Return the [X, Y] coordinate for the center point of the cell that contains the specified text.  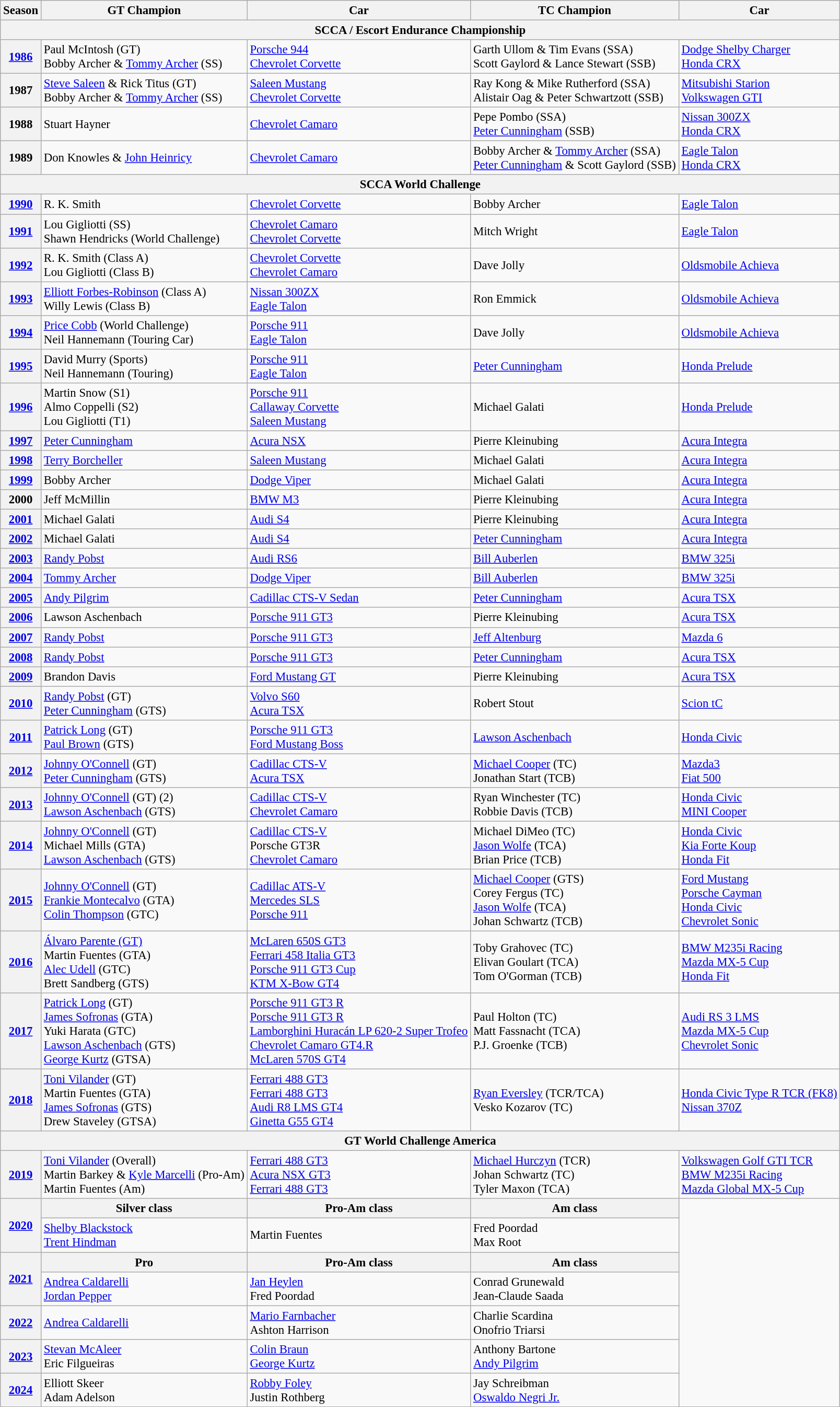
Saleen Mustang [359, 460]
Tommy Archer [144, 578]
Jay Schreibman Oswaldo Negri Jr. [575, 1390]
Scion tC [760, 703]
Chevrolet CamaroChevrolet Corvette [359, 231]
Paul Holton (TC)Matt Fassnacht (TCA)P.J. Groenke (TCB) [575, 1031]
Andy Pilgrim [144, 598]
2008 [21, 657]
Pro [144, 1262]
Jan Heylen Fred Poordad [359, 1289]
1990 [21, 204]
BMW M3 [359, 500]
Mazda 6 [760, 637]
Ron Emmick [575, 299]
Cadillac CTS-V Sedan [359, 598]
Nissan 300ZXEagle Talon [359, 299]
Ray Kong & Mike Rutherford (SSA)Alistair Oag & Peter Schwartzott (SSB) [575, 91]
Don Knowles & John Heinricy [144, 158]
Price Cobb (World Challenge)Neil Hannemann (Touring Car) [144, 332]
Martin Snow (S1)Almo Coppelli (S2)Lou Gigliotti (T1) [144, 407]
Bobby Archer & Tommy Archer (SSA)Peter Cunningham & Scott Gaylord (SSB) [575, 158]
R. K. Smith [144, 204]
R. K. Smith (Class A)Lou Gigliotti (Class B) [144, 264]
2002 [21, 539]
1996 [21, 407]
Michael DiMeo (TC)Jason Wolfe (TCA)Brian Price (TCB) [575, 845]
Cadillac ATS-V Mercedes SLS Porsche 911 [359, 900]
1994 [21, 332]
Eagle TalonHonda CRX [760, 158]
Jeff Altenburg [575, 637]
Cadillac CTS-VChevrolet Camaro [359, 805]
GT World Challenge America [420, 1141]
GT Champion [144, 10]
Season [21, 10]
Dodge Shelby ChargerHonda CRX [760, 56]
David Murry (Sports)Neil Hannemann (Touring) [144, 366]
Johnny O'Connell (GT)Peter Cunningham (GTS) [144, 770]
Honda Civic Kia Forte KoupHonda Fit [760, 845]
Silver class [144, 1209]
Colin Braun George Kurtz [359, 1356]
Porsche 911 GT3 R Porsche 911 GT3 RLamborghini Huracán LP 620-2 Super TrofeoChevrolet Camaro GT4.RMcLaren 570S GT4 [359, 1031]
Porsche 944Chevrolet Corvette [359, 56]
1991 [21, 231]
1988 [21, 124]
Chevrolet Corvette [359, 204]
Randy Pobst (GT)Peter Cunningham (GTS) [144, 703]
Lou Gigliotti (SS)Shawn Hendricks (World Challenge) [144, 231]
2024 [21, 1390]
Michael Cooper (TC)Jonathan Start (TCB) [575, 770]
Ford Mustang GT [359, 676]
SCCA / Escort Endurance Championship [420, 30]
1993 [21, 299]
SCCA World Challenge [420, 184]
McLaren 650S GT3Ferrari 458 Italia GT3Porsche 911 GT3 CupKTM X-Bow GT4 [359, 963]
Charlie Scardina Onofrio Triarsi [575, 1322]
Honda CivicMINI Cooper [760, 805]
2006 [21, 618]
Johnny O'Connell (GT)Frankie Montecalvo (GTA)Colin Thompson (GTC) [144, 900]
Elliott Forbes-Robinson (Class A)Willy Lewis (Class B) [144, 299]
2009 [21, 676]
1998 [21, 460]
Honda Civic Type R TCR (FK8)Nissan 370Z [760, 1101]
Johnny O'Connell (GT)Michael Mills (GTA)Lawson Aschenbach (GTS) [144, 845]
Steve Saleen & Rick Titus (GT)Bobby Archer & Tommy Archer (SS) [144, 91]
Porsche 911Callaway CorvetteSaleen Mustang [359, 407]
Michael Cooper (GTS)Corey Fergus (TC)Jason Wolfe (TCA)Johan Schwartz (TCB) [575, 900]
Acura NSX [359, 441]
1995 [21, 366]
2019 [21, 1175]
Álvaro Parente (GT)Martin Fuentes (GTA)Alec Udell (GTC)Brett Sandberg (GTS) [144, 963]
Volvo S60Acura TSX [359, 703]
Saleen MustangChevrolet Corvette [359, 91]
Conrad Grunewald Jean-Claude Saada [575, 1289]
2005 [21, 598]
2004 [21, 578]
2021 [21, 1279]
Brandon Davis [144, 676]
2020 [21, 1226]
1997 [21, 441]
2018 [21, 1101]
2011 [21, 737]
Toby Grahovec (TC)Elivan Goulart (TCA)Tom O'Gorman (TCB) [575, 963]
2014 [21, 845]
Honda Civic [760, 737]
Nissan 300ZXHonda CRX [760, 124]
Terry Borcheller [144, 460]
Stuart Hayner [144, 124]
2022 [21, 1322]
Cadillac CTS-VPorsche GT3RChevrolet Camaro [359, 845]
1986 [21, 56]
2003 [21, 559]
Audi RS 3 LMSMazda MX-5 CupChevrolet Sonic [760, 1031]
Ford MustangPorsche CaymanHonda CivicChevrolet Sonic [760, 900]
1987 [21, 91]
Porsche 911 GT3Ford Mustang Boss [359, 737]
2017 [21, 1031]
Ryan Winchester (TC)Robbie Davis (TCB) [575, 805]
Elliott Skeer Adam Adelson [144, 1390]
2016 [21, 963]
Mario Farnbacher Ashton Harrison [359, 1322]
Toni Vilander (Overall) Martin Barkey & Kyle Marcelli (Pro-Am)Martin Fuentes (Am) [144, 1175]
2000 [21, 500]
Ferrari 488 GT3Acura NSX GT3Ferrari 488 GT3 [359, 1175]
Stevan McAleer Eric Filgueiras [144, 1356]
Patrick Long (GT) James Sofronas (GTA)Yuki Harata (GTC)Lawson Aschenbach (GTS) George Kurtz (GTSA) [144, 1031]
2007 [21, 637]
Paul McIntosh (GT)Bobby Archer & Tommy Archer (SS) [144, 56]
Andrea Caldarelli [144, 1322]
Cadillac CTS-VAcura TSX [359, 770]
Anthony Bartone Andy Pilgrim [575, 1356]
2001 [21, 520]
Ryan Eversley (TCR/TCA)Vesko Kozarov (TC) [575, 1101]
2023 [21, 1356]
Toni Vilander (GT) Martin Fuentes (GTA)James Sofronas (GTS) Drew Staveley (GTSA) [144, 1101]
Johnny O'Connell (GT) (2)Lawson Aschenbach (GTS) [144, 805]
Garth Ullom & Tim Evans (SSA)Scott Gaylord & Lance Stewart (SSB) [575, 56]
Robert Stout [575, 703]
Mazda3Fiat 500 [760, 770]
Mitch Wright [575, 231]
Shelby Blackstock Trent Hindman [144, 1236]
Robby Foley Justin Rothberg [359, 1390]
1999 [21, 480]
Michael Hurczyn (TCR)Johan Schwartz (TC)Tyler Maxon (TCA) [575, 1175]
Fred Poordad Max Root [575, 1236]
2015 [21, 900]
2010 [21, 703]
Andrea Caldarelli Jordan Pepper [144, 1289]
1992 [21, 264]
Martin Fuentes [359, 1236]
TC Champion [575, 10]
Audi RS6 [359, 559]
2013 [21, 805]
2012 [21, 770]
Chevrolet CorvetteChevrolet Camaro [359, 264]
Patrick Long (GT)Paul Brown (GTS) [144, 737]
Volkswagen Golf GTI TCRBMW M235i RacingMazda Global MX-5 Cup [760, 1175]
1989 [21, 158]
Ferrari 488 GT3 Ferrari 488 GT3Audi R8 LMS GT4Ginetta G55 GT4 [359, 1101]
Jeff McMillin [144, 500]
Pepe Pombo (SSA)Peter Cunningham (SSB) [575, 124]
BMW M235i RacingMazda MX-5 CupHonda Fit [760, 963]
Mitsubishi StarionVolkswagen GTI [760, 91]
